Return (x, y) of the center of cell containing provided text 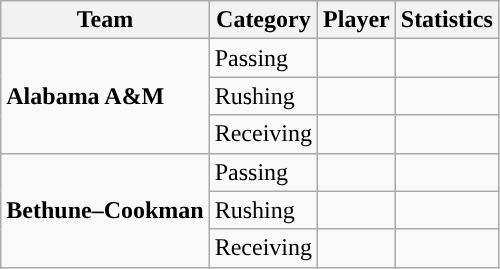
Category (263, 20)
Team (105, 20)
Alabama A&M (105, 96)
Statistics (446, 20)
Player (357, 20)
Bethune–Cookman (105, 210)
